Find where the given text appears and provide that cell's center as (X, Y) coordinate. 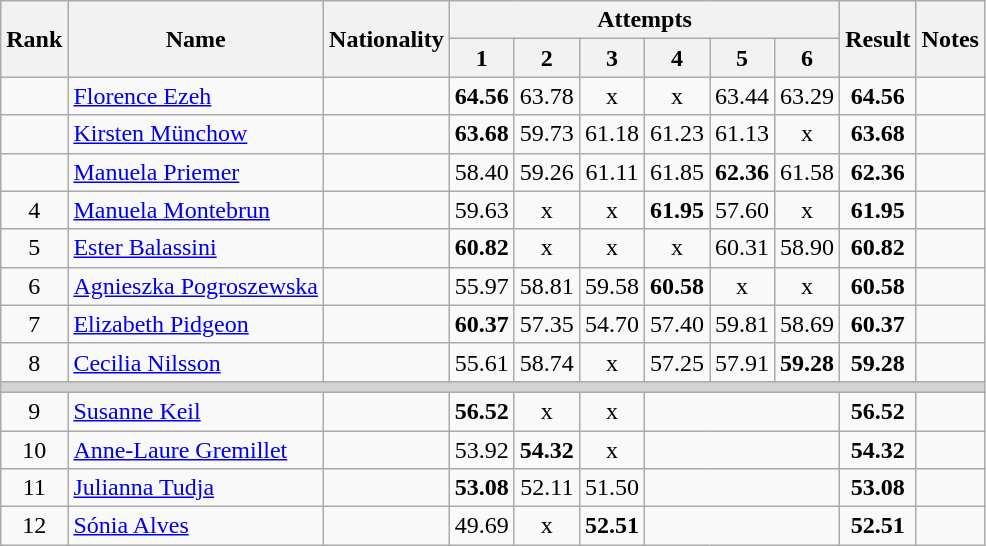
59.81 (742, 324)
63.78 (546, 96)
63.44 (742, 96)
49.69 (482, 526)
8 (34, 362)
61.11 (612, 172)
Anne-Laure Gremillet (196, 449)
Nationality (387, 39)
59.63 (482, 210)
10 (34, 449)
60.31 (742, 248)
Elizabeth Pidgeon (196, 324)
Attempts (644, 20)
7 (34, 324)
61.13 (742, 134)
Agnieszka Pogroszewska (196, 286)
58.81 (546, 286)
Name (196, 39)
61.23 (676, 134)
61.85 (676, 172)
Rank (34, 39)
Manuela Montebrun (196, 210)
3 (612, 58)
Kirsten Münchow (196, 134)
54.70 (612, 324)
9 (34, 411)
58.40 (482, 172)
Manuela Priemer (196, 172)
58.90 (808, 248)
53.92 (482, 449)
61.58 (808, 172)
55.61 (482, 362)
2 (546, 58)
11 (34, 488)
Result (878, 39)
58.74 (546, 362)
59.73 (546, 134)
Notes (950, 39)
52.11 (546, 488)
Cecilia Nilsson (196, 362)
Susanne Keil (196, 411)
Ester Balassini (196, 248)
59.58 (612, 286)
58.69 (808, 324)
61.18 (612, 134)
1 (482, 58)
57.91 (742, 362)
Florence Ezeh (196, 96)
57.40 (676, 324)
59.26 (546, 172)
63.29 (808, 96)
Julianna Tudja (196, 488)
Sónia Alves (196, 526)
12 (34, 526)
57.25 (676, 362)
57.35 (546, 324)
55.97 (482, 286)
51.50 (612, 488)
57.60 (742, 210)
